Locate the cell with the specified text and output its [X, Y] center coordinate. 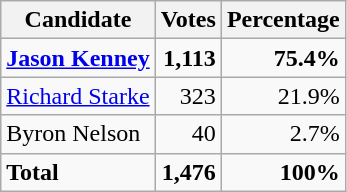
Votes [188, 20]
Total [78, 172]
2.7% [283, 134]
1,476 [188, 172]
Percentage [283, 20]
40 [188, 134]
100% [283, 172]
323 [188, 96]
Candidate [78, 20]
Byron Nelson [78, 134]
75.4% [283, 58]
1,113 [188, 58]
Richard Starke [78, 96]
21.9% [283, 96]
Jason Kenney [78, 58]
